Output the (X, Y) coordinate of the center of the cell containing the given text.  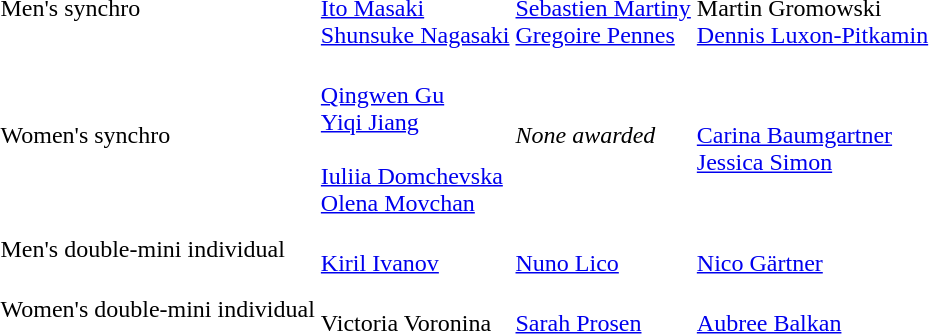
Qingwen GuYiqi Jiang Iuliia DomchevskaOlena Movchan (415, 136)
Nuno Lico (603, 250)
None awarded (603, 136)
Kiril Ivanov (415, 250)
Nico Gärtner (812, 250)
Carina BaumgartnerJessica Simon (812, 136)
